Detect which cell encompasses the target text, then output its [x, y] center coordinate. 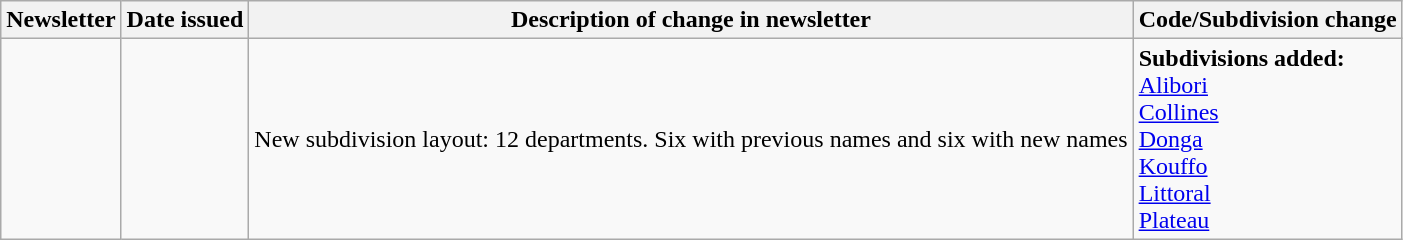
New subdivision layout: 12 departments. Six with previous names and six with new names [691, 139]
Subdivisions added: Alibori Collines Donga Kouffo Littoral Plateau [1268, 139]
Newsletter [61, 20]
Code/Subdivision change [1268, 20]
Date issued [185, 20]
Description of change in newsletter [691, 20]
